Return [X, Y] of the center of cell containing provided text 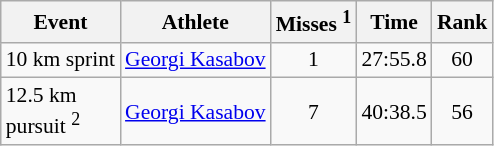
Rank [462, 22]
7 [314, 112]
12.5 km pursuit 2 [60, 112]
10 km sprint [60, 60]
56 [462, 112]
60 [462, 60]
1 [314, 60]
Event [60, 22]
40:38.5 [394, 112]
Time [394, 22]
Misses 1 [314, 22]
27:55.8 [394, 60]
Athlete [196, 22]
